Capture the cell that displays the provided text and extract its [x, y] central coordinate. 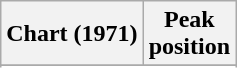
Chart (1971) [72, 34]
Peakposition [189, 34]
